For the text-containing cell, return its midpoint in (x, y) coordinate format. 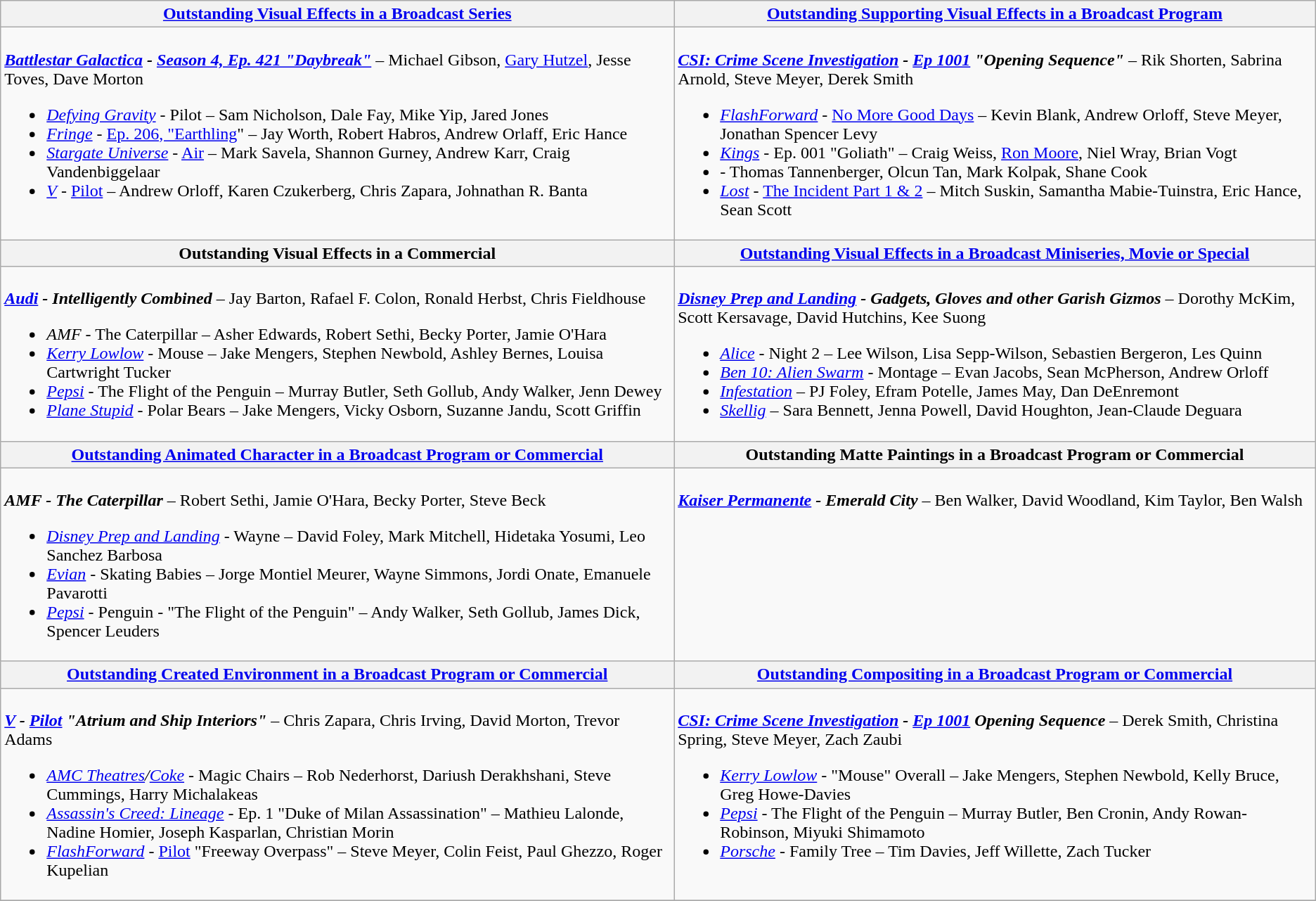
Outstanding Matte Paintings in a Broadcast Program or Commercial (995, 454)
Outstanding Created Environment in a Broadcast Program or Commercial (337, 675)
Outstanding Supporting Visual Effects in a Broadcast Program (995, 14)
Outstanding Visual Effects in a Commercial (337, 253)
Outstanding Visual Effects in a Broadcast Series (337, 14)
Outstanding Compositing in a Broadcast Program or Commercial (995, 675)
Outstanding Visual Effects in a Broadcast Miniseries, Movie or Special (995, 253)
Kaiser Permanente - Emerald City – Ben Walker, David Woodland, Kim Taylor, Ben Walsh (995, 564)
Outstanding Animated Character in a Broadcast Program or Commercial (337, 454)
